Pinpoint the cell where the given text exists, returning its [X, Y] midpoint coordinate. 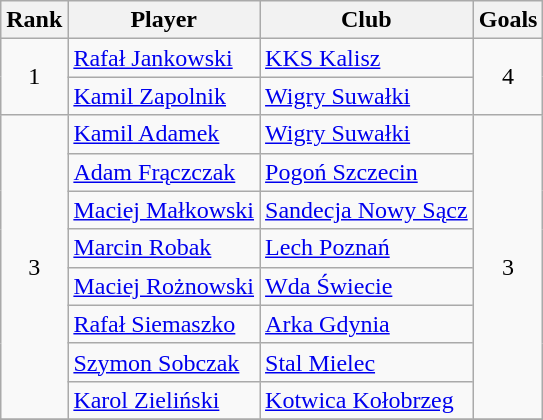
Wda Świecie [367, 286]
Rafał Jankowski [164, 58]
Lech Poznań [367, 248]
Karol Zieliński [164, 400]
Goals [508, 20]
Player [164, 20]
Arka Gdynia [367, 324]
Marcin Robak [164, 248]
4 [508, 77]
Maciej Małkowski [164, 210]
Kamil Zapolnik [164, 96]
Club [367, 20]
1 [34, 77]
Maciej Rożnowski [164, 286]
KKS Kalisz [367, 58]
Szymon Sobczak [164, 362]
Sandecja Nowy Sącz [367, 210]
Stal Mielec [367, 362]
Kotwica Kołobrzeg [367, 400]
Pogoń Szczecin [367, 172]
Rafał Siemaszko [164, 324]
Rank [34, 20]
Kamil Adamek [164, 134]
Adam Frączczak [164, 172]
